Provide the [x, y] coordinate of the cell's center where the given text is located.  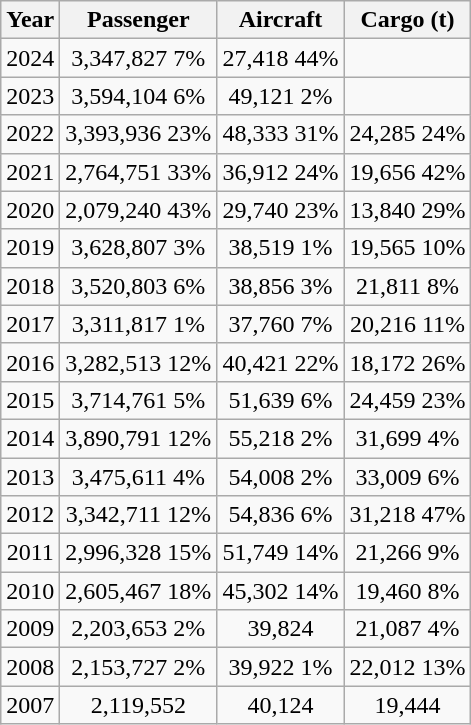
Aircraft [280, 20]
2,079,240 43% [138, 210]
39,922 1% [280, 667]
21,087 4% [408, 629]
40,124 [280, 705]
Year [30, 20]
3,282,513 12% [138, 362]
2008 [30, 667]
3,311,817 1% [138, 324]
3,594,104 6% [138, 96]
29,740 23% [280, 210]
13,840 29% [408, 210]
2015 [30, 400]
2024 [30, 58]
38,856 3% [280, 286]
45,302 14% [280, 591]
2016 [30, 362]
38,519 1% [280, 248]
21,811 8% [408, 286]
49,121 2% [280, 96]
2019 [30, 248]
51,639 6% [280, 400]
2020 [30, 210]
3,342,711 12% [138, 515]
54,836 6% [280, 515]
2,119,552 [138, 705]
2017 [30, 324]
19,444 [408, 705]
2021 [30, 172]
3,890,791 12% [138, 438]
2022 [30, 134]
31,699 4% [408, 438]
31,218 47% [408, 515]
19,565 10% [408, 248]
24,459 23% [408, 400]
2014 [30, 438]
2,153,727 2% [138, 667]
27,418 44% [280, 58]
22,012 13% [408, 667]
2,764,751 33% [138, 172]
37,760 7% [280, 324]
2007 [30, 705]
2018 [30, 286]
Cargo (t) [408, 20]
2,996,328 15% [138, 553]
19,460 8% [408, 591]
Passenger [138, 20]
2011 [30, 553]
33,009 6% [408, 477]
48,333 31% [280, 134]
2009 [30, 629]
51,749 14% [280, 553]
20,216 11% [408, 324]
36,912 24% [280, 172]
3,475,611 4% [138, 477]
2023 [30, 96]
21,266 9% [408, 553]
39,824 [280, 629]
3,520,803 6% [138, 286]
3,347,827 7% [138, 58]
3,628,807 3% [138, 248]
19,656 42% [408, 172]
2010 [30, 591]
2013 [30, 477]
3,714,761 5% [138, 400]
2,203,653 2% [138, 629]
54,008 2% [280, 477]
40,421 22% [280, 362]
18,172 26% [408, 362]
24,285 24% [408, 134]
2,605,467 18% [138, 591]
3,393,936 23% [138, 134]
2012 [30, 515]
55,218 2% [280, 438]
